Detect which cell encompasses the target text, then output its [X, Y] center coordinate. 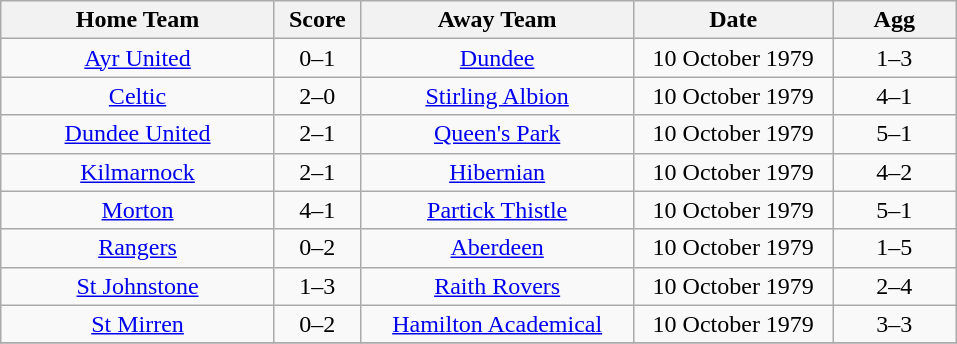
Kilmarnock [138, 172]
Rangers [138, 248]
3–3 [894, 324]
Date [734, 20]
Score [317, 20]
1–5 [894, 248]
Home Team [138, 20]
4–2 [894, 172]
0–1 [317, 58]
Agg [894, 20]
Dundee [497, 58]
Away Team [497, 20]
Celtic [138, 96]
St Johnstone [138, 286]
Hibernian [497, 172]
Stirling Albion [497, 96]
Ayr United [138, 58]
Hamilton Academical [497, 324]
Raith Rovers [497, 286]
Dundee United [138, 134]
Queen's Park [497, 134]
Morton [138, 210]
2–0 [317, 96]
Aberdeen [497, 248]
Partick Thistle [497, 210]
2–4 [894, 286]
St Mirren [138, 324]
